Detect which cell encompasses the target text, then output its [X, Y] center coordinate. 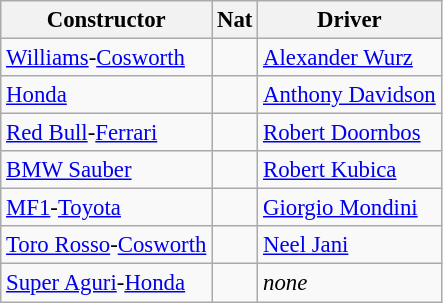
MF1-Toyota [106, 208]
Robert Doornbos [350, 133]
Driver [350, 20]
Giorgio Mondini [350, 208]
Red Bull-Ferrari [106, 133]
BMW Sauber [106, 170]
Neel Jani [350, 245]
Honda [106, 95]
Constructor [106, 20]
none [350, 283]
Super Aguri-Honda [106, 283]
Anthony Davidson [350, 95]
Nat [235, 20]
Toro Rosso-Cosworth [106, 245]
Robert Kubica [350, 170]
Williams-Cosworth [106, 58]
Alexander Wurz [350, 58]
